From the cell containing the given text, extract its center point as (x, y) coordinate. 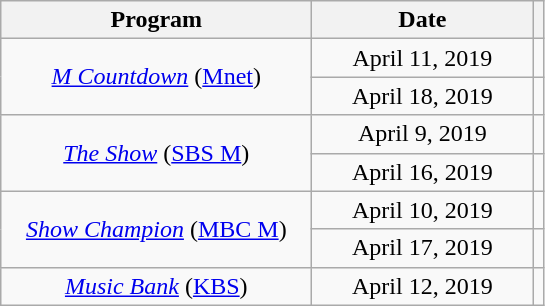
April 9, 2019 (422, 134)
April 18, 2019 (422, 96)
April 11, 2019 (422, 58)
April 16, 2019 (422, 172)
April 17, 2019 (422, 248)
April 12, 2019 (422, 286)
Date (422, 20)
Program (156, 20)
Show Champion (MBC M) (156, 229)
M Countdown (Mnet) (156, 77)
April 10, 2019 (422, 210)
Music Bank (KBS) (156, 286)
The Show (SBS M) (156, 153)
